Detect which cell encompasses the target text, then output its [x, y] center coordinate. 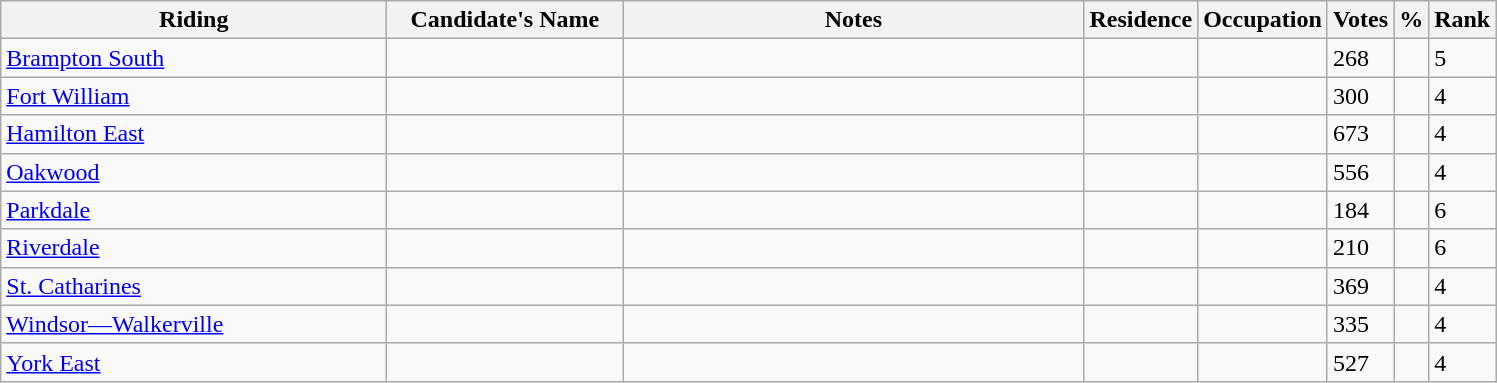
Notes [854, 20]
Candidate's Name [505, 20]
527 [1360, 362]
Residence [1141, 20]
York East [194, 362]
369 [1360, 286]
Hamilton East [194, 134]
210 [1360, 248]
Occupation [1263, 20]
5 [1462, 58]
St. Catharines [194, 286]
Votes [1360, 20]
Windsor—Walkerville [194, 324]
Rank [1462, 20]
Riding [194, 20]
Parkdale [194, 210]
% [1412, 20]
184 [1360, 210]
Riverdale [194, 248]
673 [1360, 134]
Brampton South [194, 58]
300 [1360, 96]
335 [1360, 324]
Fort William [194, 96]
556 [1360, 172]
Oakwood [194, 172]
268 [1360, 58]
